Provide the [X, Y] coordinate of the cell's center where the given text is located.  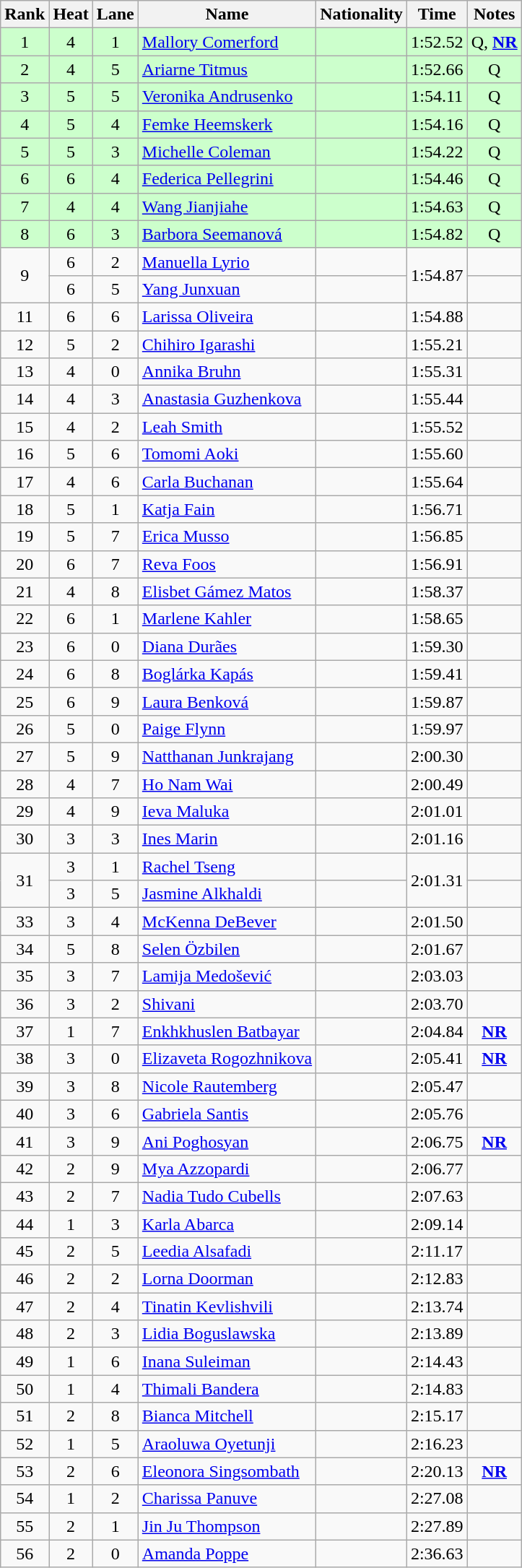
Nationality [362, 14]
1:59.30 [437, 646]
Manuella Lyrio [227, 261]
2:14.43 [437, 1361]
22 [25, 619]
29 [25, 812]
21 [25, 592]
54 [25, 1499]
Natthanan Junkrajang [227, 756]
2:20.13 [437, 1471]
1:59.97 [437, 729]
34 [25, 949]
Lane [116, 14]
35 [25, 976]
39 [25, 1086]
Selen Özbilen [227, 949]
2:09.14 [437, 1224]
Marlene Kahler [227, 619]
1:54.22 [437, 152]
Elisbet Gámez Matos [227, 592]
2:01.01 [437, 812]
Nicole Rautemberg [227, 1086]
Reva Foos [227, 564]
Diana Durães [227, 646]
Shivani [227, 1004]
50 [25, 1389]
49 [25, 1361]
Barbora Seemanová [227, 234]
2:04.84 [437, 1031]
Larissa Oliveira [227, 316]
28 [25, 784]
Enkhkhuslen Batbayar [227, 1031]
15 [25, 427]
Mallory Comerford [227, 42]
Lidia Boguslawska [227, 1334]
13 [25, 372]
2:05.47 [437, 1086]
Ariarne Titmus [227, 69]
42 [25, 1169]
31 [25, 880]
Ho Nam Wai [227, 784]
2:36.63 [437, 1554]
Michelle Coleman [227, 152]
38 [25, 1059]
2:11.17 [437, 1252]
Nadia Tudo Cubells [227, 1196]
19 [25, 537]
Karla Abarca [227, 1224]
44 [25, 1224]
11 [25, 316]
Rachel Tseng [227, 867]
Jasmine Alkhaldi [227, 894]
41 [25, 1141]
Amanda Poppe [227, 1554]
52 [25, 1444]
30 [25, 839]
Carla Buchanan [227, 482]
1:58.37 [437, 592]
1:55.64 [437, 482]
Yang Junxuan [227, 289]
Laura Benková [227, 701]
Heat [71, 14]
45 [25, 1252]
33 [25, 922]
1:55.21 [437, 345]
Inana Suleiman [227, 1361]
Gabriela Santis [227, 1114]
Lorna Doorman [227, 1279]
Femke Heemskerk [227, 124]
2:27.89 [437, 1526]
1:55.31 [437, 372]
12 [25, 345]
27 [25, 756]
53 [25, 1471]
56 [25, 1554]
Tinatin Kevlishvili [227, 1307]
Thimali Bandera [227, 1389]
Annika Bruhn [227, 372]
1:52.52 [437, 42]
14 [25, 399]
2:13.89 [437, 1334]
2:13.74 [437, 1307]
2:05.41 [437, 1059]
2:06.77 [437, 1169]
1:59.41 [437, 674]
2:07.63 [437, 1196]
55 [25, 1526]
2:05.76 [437, 1114]
Paige Flynn [227, 729]
Bianca Mitchell [227, 1416]
Veronika Andrusenko [227, 97]
McKenna DeBever [227, 922]
36 [25, 1004]
1:56.85 [437, 537]
Federica Pellegrini [227, 179]
1:54.88 [437, 316]
1:58.65 [437, 619]
Notes [494, 14]
2:03.03 [437, 976]
2:16.23 [437, 1444]
Araoluwa Oyetunji [227, 1444]
2:15.17 [437, 1416]
2:14.83 [437, 1389]
Time [437, 14]
46 [25, 1279]
1:59.87 [437, 701]
Chihiro Igarashi [227, 345]
2:01.50 [437, 922]
18 [25, 509]
Jin Ju Thompson [227, 1526]
Name [227, 14]
2:12.83 [437, 1279]
25 [25, 701]
20 [25, 564]
Erica Musso [227, 537]
Anastasia Guzhenkova [227, 399]
1:54.46 [437, 179]
Charissa Panuve [227, 1499]
51 [25, 1416]
Elizaveta Rogozhnikova [227, 1059]
2:01.16 [437, 839]
2:03.70 [437, 1004]
Q, NR [494, 42]
Leah Smith [227, 427]
26 [25, 729]
2:00.49 [437, 784]
1:55.60 [437, 454]
Ieva Maluka [227, 812]
2:27.08 [437, 1499]
2:01.67 [437, 949]
1:55.52 [437, 427]
Mya Azzopardi [227, 1169]
48 [25, 1334]
37 [25, 1031]
1:54.87 [437, 275]
Boglárka Kapás [227, 674]
1:54.82 [437, 234]
1:52.66 [437, 69]
23 [25, 646]
1:54.11 [437, 97]
1:54.16 [437, 124]
Katja Fain [227, 509]
1:56.91 [437, 564]
Leedia Alsafadi [227, 1252]
Rank [25, 14]
Ani Poghosyan [227, 1141]
1:56.71 [437, 509]
Ines Marin [227, 839]
Eleonora Singsombath [227, 1471]
1:55.44 [437, 399]
43 [25, 1196]
40 [25, 1114]
Tomomi Aoki [227, 454]
16 [25, 454]
17 [25, 482]
24 [25, 674]
2:06.75 [437, 1141]
Wang Jianjiahe [227, 207]
2:00.30 [437, 756]
1:54.63 [437, 207]
47 [25, 1307]
2:01.31 [437, 880]
Lamija Medošević [227, 976]
